Return (X, Y) of the center of cell containing provided text 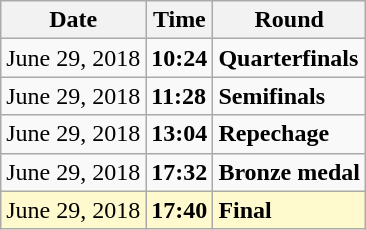
10:24 (180, 58)
Bronze medal (290, 172)
17:40 (180, 210)
Time (180, 20)
Repechage (290, 134)
17:32 (180, 172)
Semifinals (290, 96)
Date (74, 20)
11:28 (180, 96)
Round (290, 20)
Quarterfinals (290, 58)
Final (290, 210)
13:04 (180, 134)
